Return the (x, y) coordinate for the center point of the cell that contains the specified text.  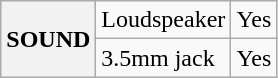
3.5mm jack (164, 58)
Loudspeaker (164, 20)
SOUND (48, 39)
